Scan for the cell matching the given text and deliver its [X, Y] coordinate at center. 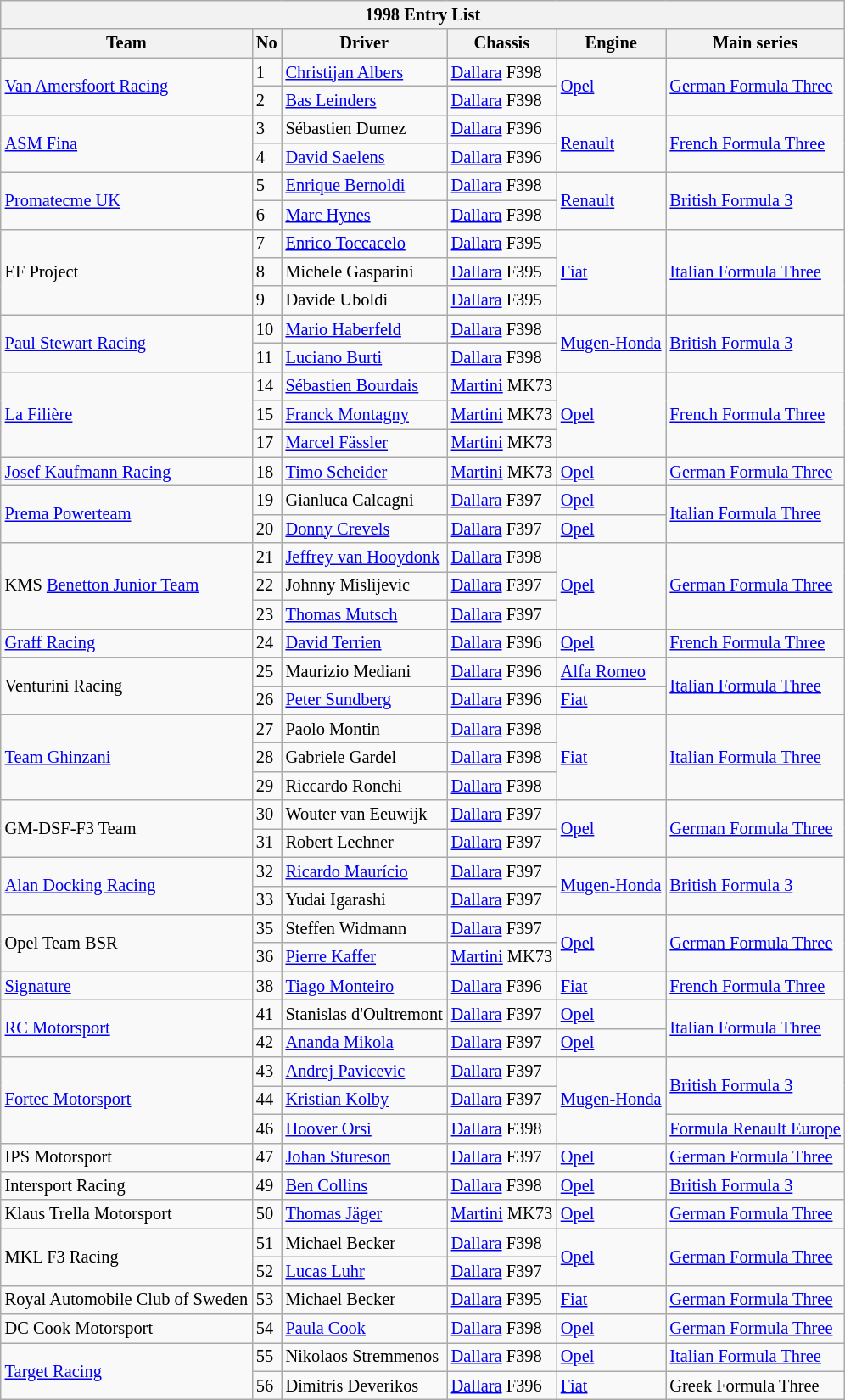
17 [266, 443]
Steffen Widmann [365, 928]
Nikolaos Stremmenos [365, 1357]
32 [266, 871]
23 [266, 614]
24 [266, 643]
La Filière [126, 414]
Chassis [502, 43]
18 [266, 472]
43 [266, 1072]
Van Amersfoort Racing [126, 87]
11 [266, 357]
Paul Stewart Racing [126, 343]
10 [266, 329]
Ben Collins [365, 1185]
Target Racing [126, 1371]
38 [266, 986]
Thomas Jäger [365, 1214]
50 [266, 1214]
Venturini Racing [126, 686]
Signature [126, 986]
56 [266, 1386]
Donny Crevels [365, 529]
No [266, 43]
Dimitris Deverikos [365, 1386]
30 [266, 815]
54 [266, 1329]
19 [266, 500]
Ananda Mikola [365, 1043]
Josef Kaufmann Racing [126, 472]
51 [266, 1243]
Marc Hynes [365, 215]
Thomas Mutsch [365, 614]
36 [266, 957]
David Saelens [365, 158]
33 [266, 900]
Team Ghinzani [126, 757]
Kristian Kolby [365, 1100]
21 [266, 557]
15 [266, 415]
Opel Team BSR [126, 942]
ASM Fina [126, 143]
Graff Racing [126, 643]
1998 Entry List [422, 14]
Alfa Romeo [611, 671]
49 [266, 1185]
46 [266, 1128]
Andrej Pavicevic [365, 1072]
Engine [611, 43]
Hoover Orsi [365, 1128]
Johnny Mislijevic [365, 585]
Intersport Racing [126, 1185]
8 [266, 272]
44 [266, 1100]
Promatecme UK [126, 200]
Main series [755, 43]
Bas Leinders [365, 100]
Jeffrey van Hooydonk [365, 557]
Yudai Igarashi [365, 900]
Team [126, 43]
25 [266, 671]
Christijan Albers [365, 72]
29 [266, 786]
27 [266, 729]
Pierre Kaffer [365, 957]
KMS Benetton Junior Team [126, 585]
Royal Automobile Club of Sweden [126, 1300]
28 [266, 757]
Luciano Burti [365, 357]
Marcel Fässler [365, 443]
Robert Lechner [365, 843]
DC Cook Motorsport [126, 1329]
22 [266, 585]
52 [266, 1271]
Riccardo Ronchi [365, 786]
20 [266, 529]
MKL F3 Racing [126, 1257]
2 [266, 100]
7 [266, 244]
3 [266, 129]
Maurizio Mediani [365, 671]
David Terrien [365, 643]
Franck Montagny [365, 415]
53 [266, 1300]
Johan Stureson [365, 1157]
IPS Motorsport [126, 1157]
Enrique Bernoldi [365, 186]
1 [266, 72]
4 [266, 158]
GM-DSF-F3 Team [126, 828]
47 [266, 1157]
42 [266, 1043]
14 [266, 386]
Enrico Toccacelo [365, 244]
26 [266, 700]
Prema Powerteam [126, 514]
Alan Docking Racing [126, 886]
Gabriele Gardel [365, 757]
Michele Gasparini [365, 272]
Peter Sundberg [365, 700]
Davide Uboldi [365, 300]
55 [266, 1357]
Sébastien Bourdais [365, 386]
Ricardo Maurício [365, 871]
Sébastien Dumez [365, 129]
Fortec Motorsport [126, 1100]
Mario Haberfeld [365, 329]
EF Project [126, 272]
Klaus Trella Motorsport [126, 1214]
Gianluca Calcagni [365, 500]
9 [266, 300]
Lucas Luhr [365, 1271]
41 [266, 1014]
Stanislas d'Oultremont [365, 1014]
31 [266, 843]
Formula Renault Europe [755, 1128]
RC Motorsport [126, 1028]
Timo Scheider [365, 472]
Paolo Montin [365, 729]
Wouter van Eeuwijk [365, 815]
Tiago Monteiro [365, 986]
35 [266, 928]
Greek Formula Three [755, 1386]
5 [266, 186]
Paula Cook [365, 1329]
6 [266, 215]
Driver [365, 43]
